Search for the cell housing the specified text and yield its [x, y] center coordinate. 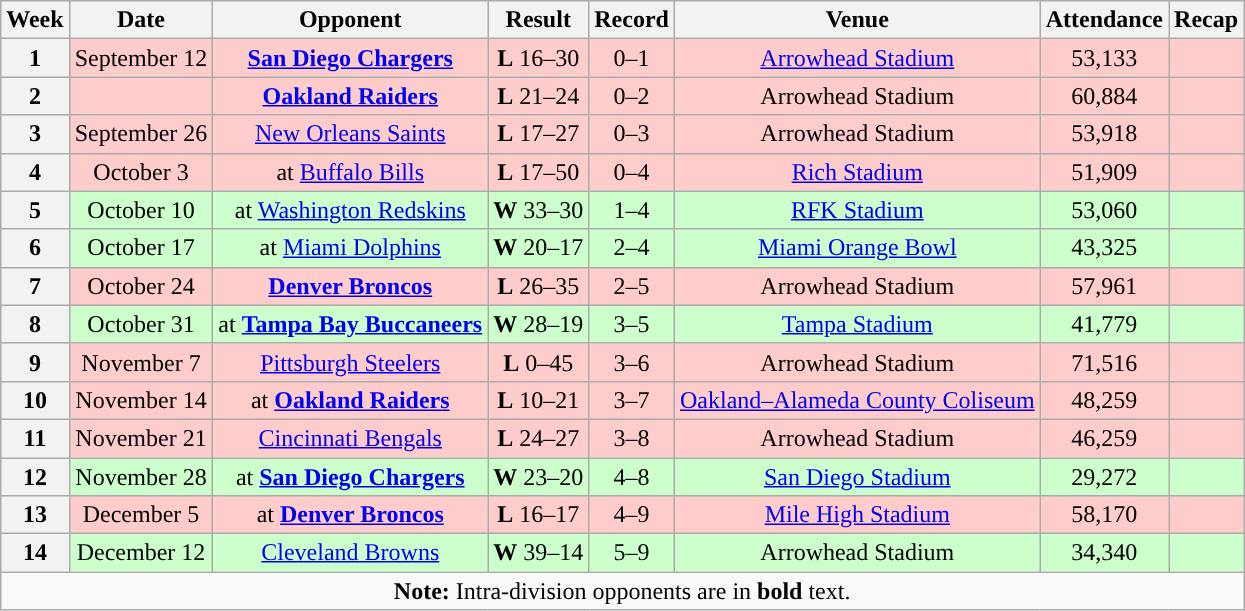
L 10–21 [538, 400]
0–4 [632, 172]
November 28 [141, 477]
September 26 [141, 134]
53,918 [1104, 134]
San Diego Chargers [350, 58]
at San Diego Chargers [350, 477]
Cincinnati Bengals [350, 438]
Mile High Stadium [857, 515]
48,259 [1104, 400]
at Tampa Bay Buccaneers [350, 324]
3–8 [632, 438]
9 [35, 362]
Pittsburgh Steelers [350, 362]
October 24 [141, 286]
L 16–17 [538, 515]
1–4 [632, 210]
43,325 [1104, 248]
L 17–50 [538, 172]
0–1 [632, 58]
November 7 [141, 362]
46,259 [1104, 438]
Oakland Raiders [350, 96]
Opponent [350, 20]
60,884 [1104, 96]
7 [35, 286]
Miami Orange Bowl [857, 248]
3–5 [632, 324]
Result [538, 20]
10 [35, 400]
34,340 [1104, 553]
Recap [1206, 20]
57,961 [1104, 286]
L 21–24 [538, 96]
Rich Stadium [857, 172]
71,516 [1104, 362]
51,909 [1104, 172]
11 [35, 438]
W 20–17 [538, 248]
W 33–30 [538, 210]
53,060 [1104, 210]
October 10 [141, 210]
L 17–27 [538, 134]
L 16–30 [538, 58]
at Denver Broncos [350, 515]
Tampa Stadium [857, 324]
2–4 [632, 248]
Oakland–Alameda County Coliseum [857, 400]
L 26–35 [538, 286]
Attendance [1104, 20]
Week [35, 20]
October 31 [141, 324]
2 [35, 96]
W 28–19 [538, 324]
Cleveland Browns [350, 553]
December 5 [141, 515]
W 39–14 [538, 553]
November 21 [141, 438]
New Orleans Saints [350, 134]
October 17 [141, 248]
13 [35, 515]
14 [35, 553]
Note: Intra-division opponents are in bold text. [622, 591]
at Oakland Raiders [350, 400]
41,779 [1104, 324]
at Buffalo Bills [350, 172]
RFK Stadium [857, 210]
1 [35, 58]
53,133 [1104, 58]
0–2 [632, 96]
Venue [857, 20]
4–8 [632, 477]
29,272 [1104, 477]
Record [632, 20]
L 24–27 [538, 438]
5–9 [632, 553]
W 23–20 [538, 477]
November 14 [141, 400]
San Diego Stadium [857, 477]
2–5 [632, 286]
3 [35, 134]
3–6 [632, 362]
October 3 [141, 172]
6 [35, 248]
0–3 [632, 134]
Denver Broncos [350, 286]
12 [35, 477]
December 12 [141, 553]
4 [35, 172]
8 [35, 324]
at Washington Redskins [350, 210]
at Miami Dolphins [350, 248]
Date [141, 20]
5 [35, 210]
3–7 [632, 400]
September 12 [141, 58]
L 0–45 [538, 362]
58,170 [1104, 515]
4–9 [632, 515]
